For the text-containing cell, return its midpoint in (X, Y) coordinate format. 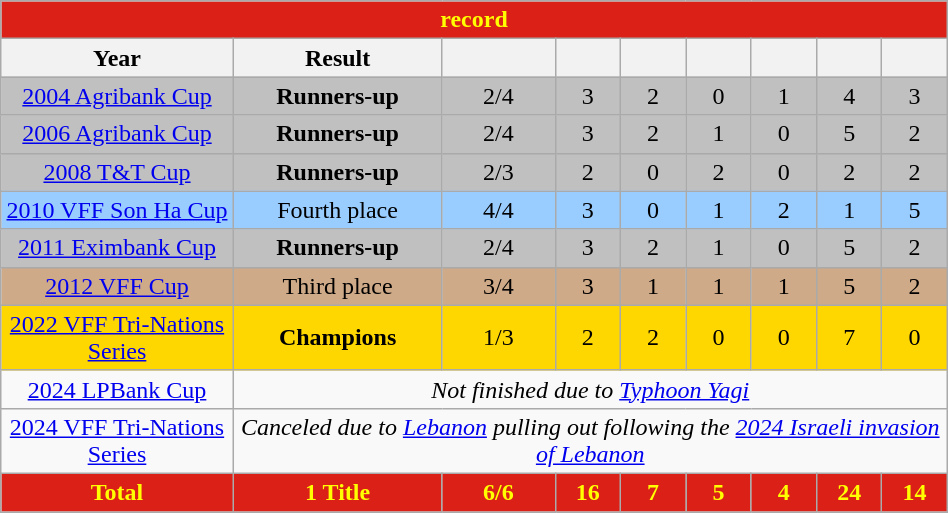
Result (338, 58)
2012 VFF Cup (117, 286)
Year (117, 58)
2/3 (498, 172)
Third place (338, 286)
2004 Agribank Cup (117, 96)
4/4 (498, 210)
Fourth place (338, 210)
6/6 (498, 492)
Not finished due to Typhoon Yagi (590, 389)
Canceled due to Lebanon pulling out following the 2024 Israeli invasion of Lebanon (590, 440)
2024 VFF Tri-Nations Series (117, 440)
3/4 (498, 286)
2006 Agribank Cup (117, 134)
2010 VFF Son Ha Cup (117, 210)
2011 Eximbank Cup (117, 248)
1 Title (338, 492)
1/3 (498, 338)
record (474, 20)
24 (848, 492)
Total (117, 492)
2024 LPBank Cup (117, 389)
Champions (338, 338)
2008 T&T Cup (117, 172)
2022 VFF Tri-Nations Series (117, 338)
16 (588, 492)
14 (914, 492)
